Provide the [x, y] coordinate of the cell's center where the given text is located.  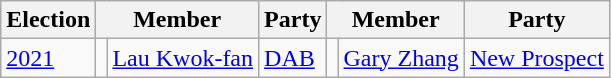
Election [48, 20]
New Prospect [536, 58]
Lau Kwok-fan [183, 58]
Gary Zhang [401, 58]
2021 [48, 58]
DAB [293, 58]
